Locate the cell with the specified text and output its (X, Y) center coordinate. 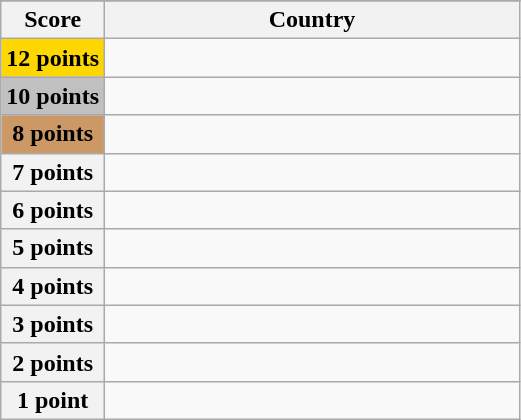
3 points (53, 324)
1 point (53, 400)
6 points (53, 210)
7 points (53, 172)
2 points (53, 362)
10 points (53, 96)
12 points (53, 58)
4 points (53, 286)
5 points (53, 248)
Country (312, 20)
Score (53, 20)
8 points (53, 134)
